Output the [X, Y] coordinate of the center of the cell containing the given text.  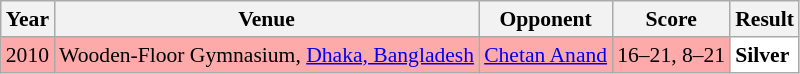
Wooden-Floor Gymnasium, Dhaka, Bangladesh [266, 55]
2010 [28, 55]
Result [764, 19]
Opponent [546, 19]
Year [28, 19]
Score [671, 19]
Venue [266, 19]
Chetan Anand [546, 55]
16–21, 8–21 [671, 55]
Silver [764, 55]
